Extract the (x, y) coordinate from the center of the cell holding the provided text.  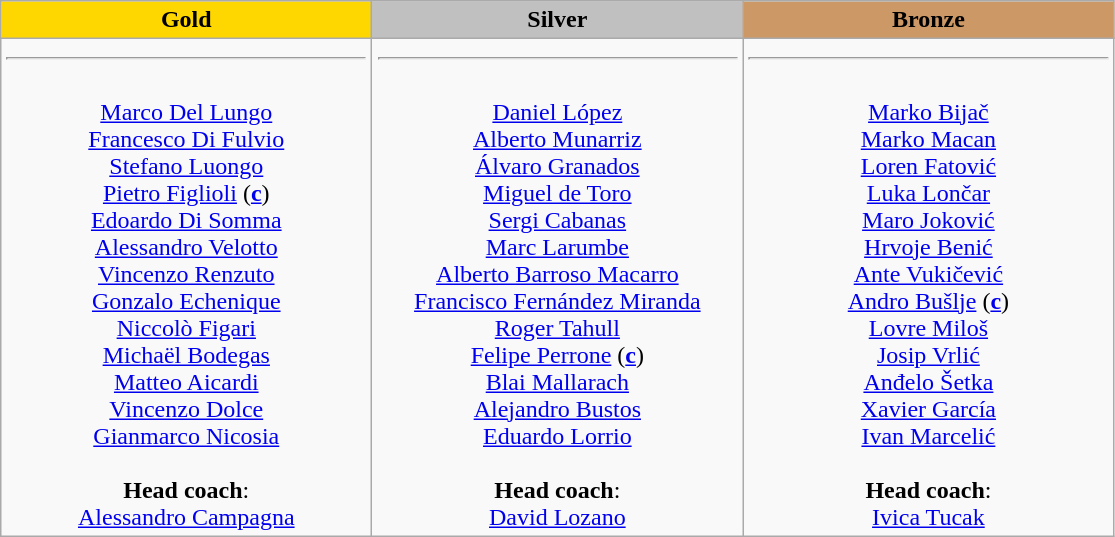
Bronze (928, 20)
Gold (186, 20)
Silver (558, 20)
